Find where the given text appears and provide that cell's center as (X, Y) coordinate. 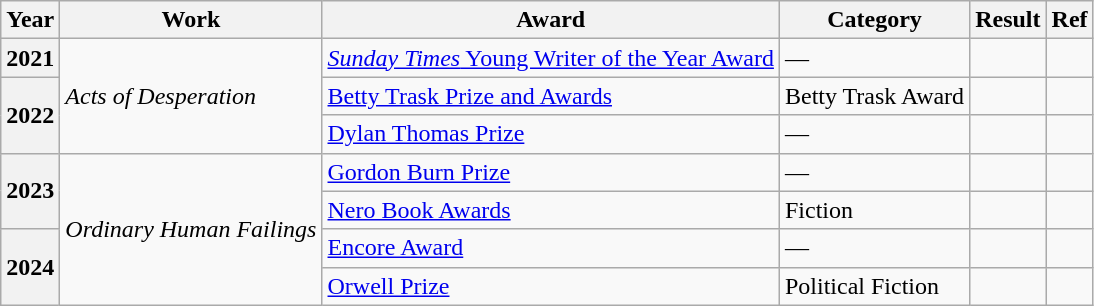
Gordon Burn Prize (550, 172)
Nero Book Awards (550, 210)
Ref (1070, 20)
Betty Trask Prize and Awards (550, 96)
2021 (30, 58)
Award (550, 20)
Orwell Prize (550, 286)
Sunday Times Young Writer of the Year Award (550, 58)
Dylan Thomas Prize (550, 134)
2023 (30, 191)
Work (191, 20)
Encore Award (550, 248)
Ordinary Human Failings (191, 229)
Fiction (874, 210)
Category (874, 20)
Year (30, 20)
2022 (30, 115)
Result (1008, 20)
Acts of Desperation (191, 96)
2024 (30, 267)
Political Fiction (874, 286)
Betty Trask Award (874, 96)
